Output the (X, Y) coordinate of the center of the cell containing the given text.  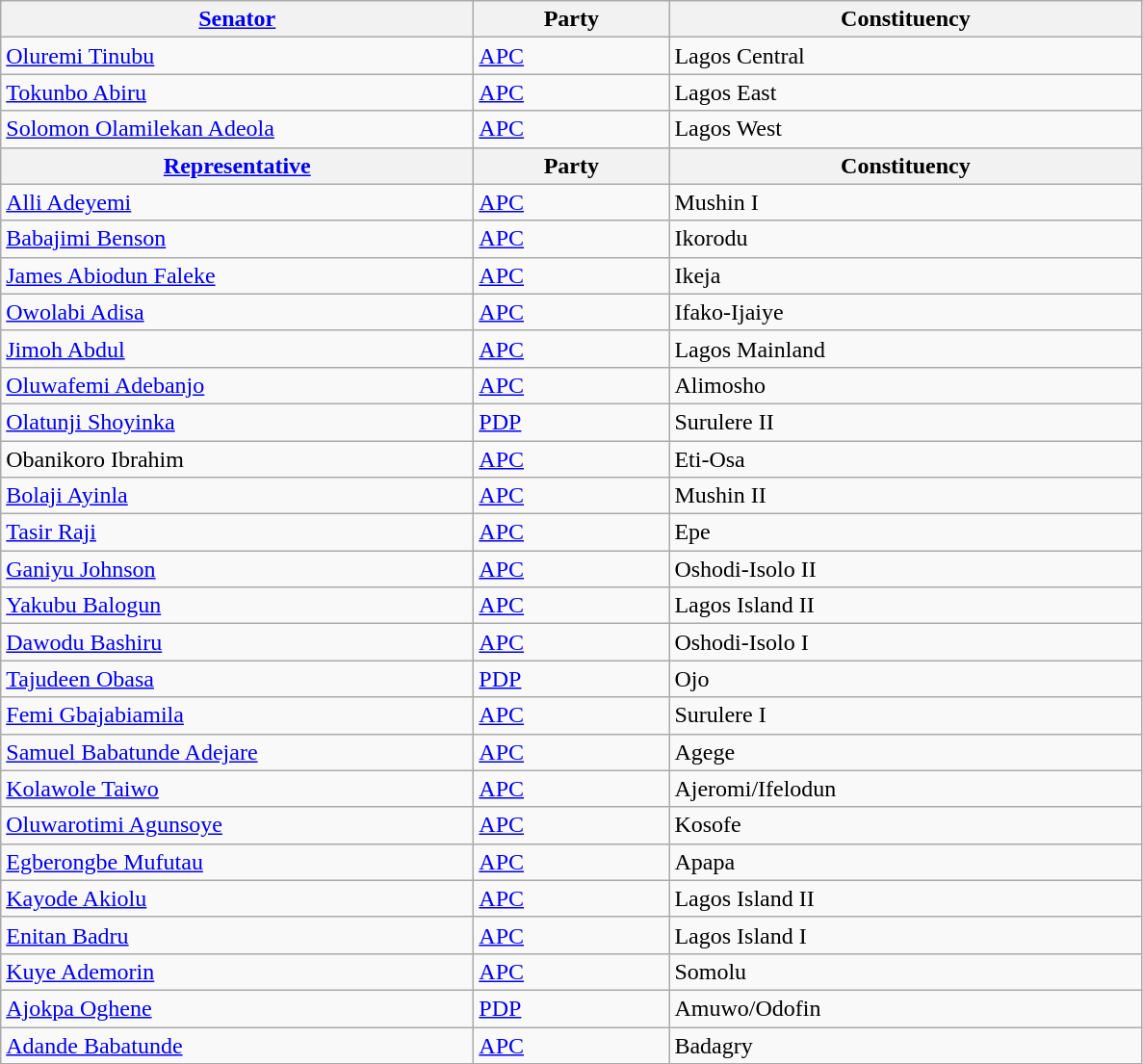
Badagry (905, 1045)
Apapa (905, 862)
Representative (237, 166)
Yakubu Balogun (237, 606)
Tajudeen Obasa (237, 679)
Egberongbe Mufutau (237, 862)
Amuwo/Odofin (905, 1008)
Senator (237, 19)
Ikorodu (905, 239)
Kosofe (905, 825)
Lagos Central (905, 56)
Surulere I (905, 715)
Kolawole Taiwo (237, 789)
Oluwafemi Adebanjo (237, 385)
Lagos Mainland (905, 349)
Jimoh Abdul (237, 349)
Oluwarotimi Agunsoye (237, 825)
Ganiyu Johnson (237, 569)
Eti-Osa (905, 459)
Kuye Ademorin (237, 972)
Ajeromi/Ifelodun (905, 789)
Adande Babatunde (237, 1045)
Somolu (905, 972)
Ajokpa Oghene (237, 1008)
Bolaji Ayinla (237, 496)
Oluremi Tinubu (237, 56)
Tokunbo Abiru (237, 92)
Dawodu Bashiru (237, 642)
Solomon Olamilekan Adeola (237, 129)
Olatunji Shoyinka (237, 422)
Babajimi Benson (237, 239)
Oshodi-Isolo II (905, 569)
Ifako-Ijaiye (905, 312)
Alli Adeyemi (237, 202)
Owolabi Adisa (237, 312)
Obanikoro Ibrahim (237, 459)
Ikeja (905, 275)
Epe (905, 532)
Tasir Raji (237, 532)
Lagos West (905, 129)
Enitan Badru (237, 935)
Femi Gbajabiamila (237, 715)
Agege (905, 752)
Alimosho (905, 385)
Kayode Akiolu (237, 898)
Oshodi-Isolo I (905, 642)
Ojo (905, 679)
Lagos East (905, 92)
Mushin II (905, 496)
Mushin I (905, 202)
Surulere II (905, 422)
James Abiodun Faleke (237, 275)
Lagos Island I (905, 935)
Samuel Babatunde Adejare (237, 752)
